Return the (x, y) coordinate for the center point of the cell that contains the specified text.  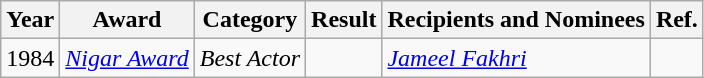
Best Actor (250, 58)
Result (344, 20)
1984 (30, 58)
Nigar Award (127, 58)
Category (250, 20)
Year (30, 20)
Jameel Fakhri (516, 58)
Award (127, 20)
Recipients and Nominees (516, 20)
Ref. (676, 20)
